Extract the (x, y) coordinate from the center of the cell holding the provided text.  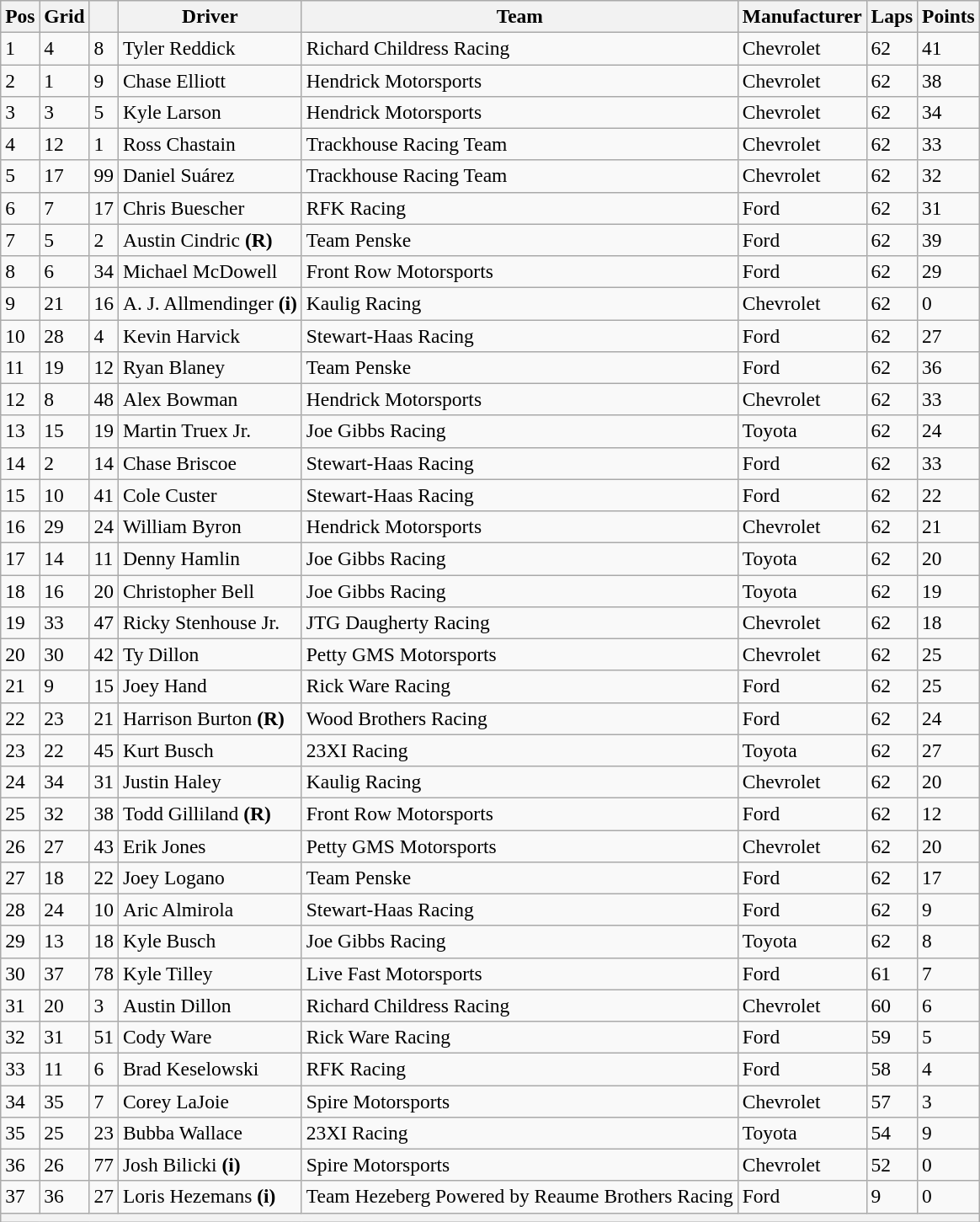
42 (104, 654)
Live Fast Motorsports (519, 974)
43 (104, 846)
William Byron (210, 526)
Wood Brothers Racing (519, 718)
52 (892, 1165)
Cody Ware (210, 1037)
Points (949, 16)
Joey Logano (210, 878)
77 (104, 1165)
Ryan Blaney (210, 367)
Todd Gilliland (R) (210, 814)
Joey Hand (210, 686)
54 (892, 1133)
60 (892, 1006)
39 (949, 240)
Justin Haley (210, 782)
Tyler Reddick (210, 48)
Team Hezeberg Powered by Reaume Brothers Racing (519, 1197)
Pos (20, 16)
99 (104, 176)
Chris Buescher (210, 208)
Bubba Wallace (210, 1133)
45 (104, 750)
Erik Jones (210, 846)
Aric Almirola (210, 910)
JTG Daugherty Racing (519, 622)
Ricky Stenhouse Jr. (210, 622)
Michael McDowell (210, 271)
58 (892, 1069)
Ross Chastain (210, 144)
47 (104, 622)
Driver (210, 16)
78 (104, 974)
Cole Custer (210, 495)
Laps (892, 16)
Manufacturer (802, 16)
57 (892, 1101)
Daniel Suárez (210, 176)
Austin Dillon (210, 1006)
Chase Briscoe (210, 463)
Kyle Tilley (210, 974)
Martin Truex Jr. (210, 431)
Chase Elliott (210, 80)
Grid (64, 16)
Loris Hezemans (i) (210, 1197)
Ty Dillon (210, 654)
59 (892, 1037)
Alex Bowman (210, 399)
Denny Hamlin (210, 558)
Team (519, 16)
61 (892, 974)
Corey LaJoie (210, 1101)
Kyle Busch (210, 942)
Brad Keselowski (210, 1069)
51 (104, 1037)
Kyle Larson (210, 112)
Josh Bilicki (i) (210, 1165)
A. J. Allmendinger (i) (210, 303)
48 (104, 399)
Harrison Burton (R) (210, 718)
Kevin Harvick (210, 335)
Austin Cindric (R) (210, 240)
Christopher Bell (210, 590)
Kurt Busch (210, 750)
